Detect which cell encompasses the target text, then output its [X, Y] center coordinate. 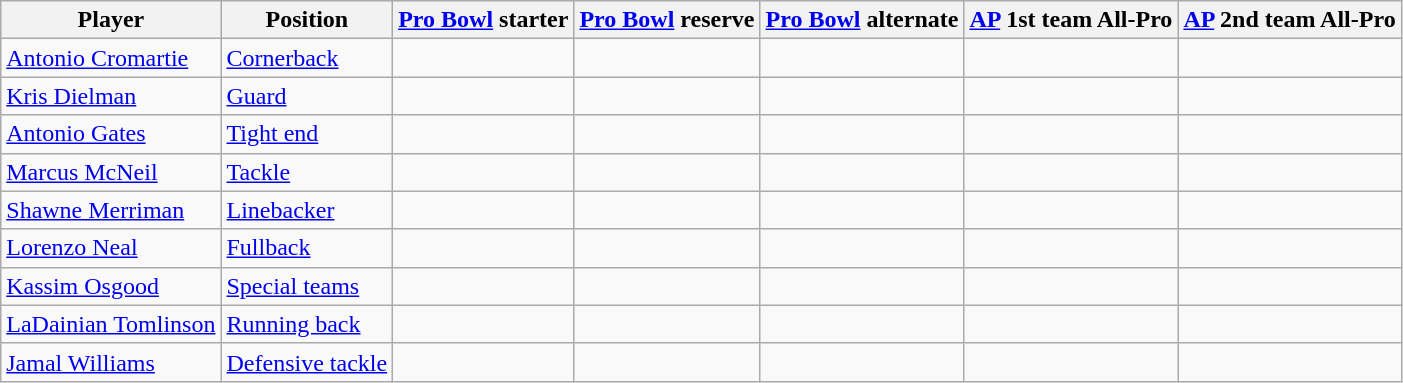
Linebacker [307, 210]
Tight end [307, 134]
Antonio Cromartie [111, 58]
Kassim Osgood [111, 286]
Fullback [307, 248]
Marcus McNeil [111, 172]
Defensive tackle [307, 362]
Tackle [307, 172]
Pro Bowl reserve [667, 20]
AP 1st team All-Pro [1071, 20]
Running back [307, 324]
Special teams [307, 286]
Kris Dielman [111, 96]
Shawne Merriman [111, 210]
Pro Bowl alternate [862, 20]
Position [307, 20]
Guard [307, 96]
Jamal Williams [111, 362]
Antonio Gates [111, 134]
AP 2nd team All-Pro [1290, 20]
LaDainian Tomlinson [111, 324]
Cornerback [307, 58]
Player [111, 20]
Lorenzo Neal [111, 248]
Pro Bowl starter [484, 20]
